Capture the cell that displays the provided text and extract its [X, Y] central coordinate. 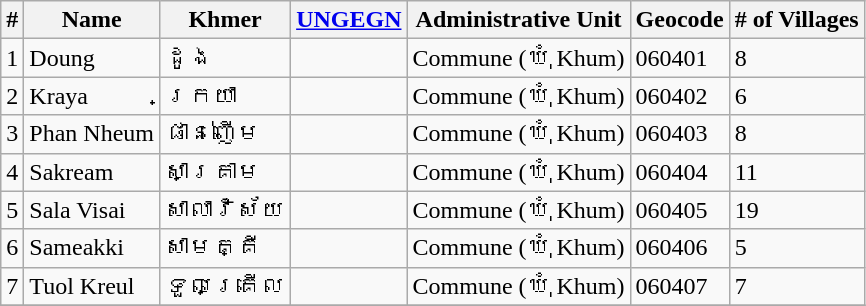
Kraya [92, 96]
ផាន់ញើម [226, 134]
1 [12, 58]
Khmer [226, 20]
# [12, 20]
Administrative Unit [518, 20]
Tuol Kreul [92, 286]
Name [92, 20]
# of Villages [796, 20]
060405 [680, 210]
Phan Nheum [92, 134]
Sakream [92, 172]
ក្រយា [226, 96]
Geocode [680, 20]
សាមគ្គី [226, 248]
ដូង [226, 58]
សាលាវិស័យ [226, 210]
UNGEGN [349, 20]
ទួលគ្រើល [226, 286]
060403 [680, 134]
Sameakki [92, 248]
សាគ្រាម [226, 172]
060402 [680, 96]
Doung [92, 58]
19 [796, 210]
11 [796, 172]
060406 [680, 248]
Sala Visai [92, 210]
060404 [680, 172]
060407 [680, 286]
2 [12, 96]
4 [12, 172]
3 [12, 134]
060401 [680, 58]
